Provide the (x, y) coordinate of the cell's center where the given text is located.  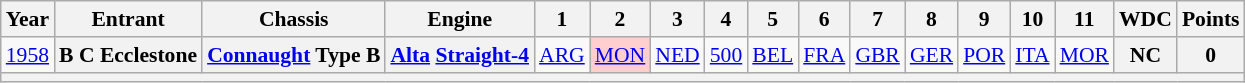
NC (1146, 55)
B C Ecclestone (128, 55)
GER (932, 55)
3 (677, 19)
ITA (1032, 55)
POR (984, 55)
2 (620, 19)
Connaught Type B (294, 55)
BEL (772, 55)
500 (726, 55)
1958 (28, 55)
GBR (878, 55)
4 (726, 19)
0 (1211, 55)
8 (932, 19)
11 (1084, 19)
Chassis (294, 19)
5 (772, 19)
Engine (460, 19)
1 (562, 19)
Alta Straight-4 (460, 55)
Entrant (128, 19)
6 (824, 19)
FRA (824, 55)
9 (984, 19)
MON (620, 55)
ARG (562, 55)
NED (677, 55)
Year (28, 19)
WDC (1146, 19)
MOR (1084, 55)
7 (878, 19)
10 (1032, 19)
Points (1211, 19)
